From the cell containing the given text, extract its center point as (x, y) coordinate. 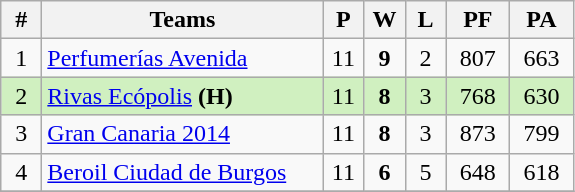
Perfumerías Avenida (182, 58)
648 (478, 172)
618 (542, 172)
6 (384, 172)
630 (542, 96)
807 (478, 58)
1 (22, 58)
5 (426, 172)
PA (542, 20)
663 (542, 58)
Teams (182, 20)
Beroil Ciudad de Burgos (182, 172)
P (344, 20)
9 (384, 58)
873 (478, 134)
Gran Canaria 2014 (182, 134)
4 (22, 172)
768 (478, 96)
PF (478, 20)
# (22, 20)
799 (542, 134)
Rivas Ecópolis (H) (182, 96)
L (426, 20)
W (384, 20)
